Locate the cell with the specified text and output its [X, Y] center coordinate. 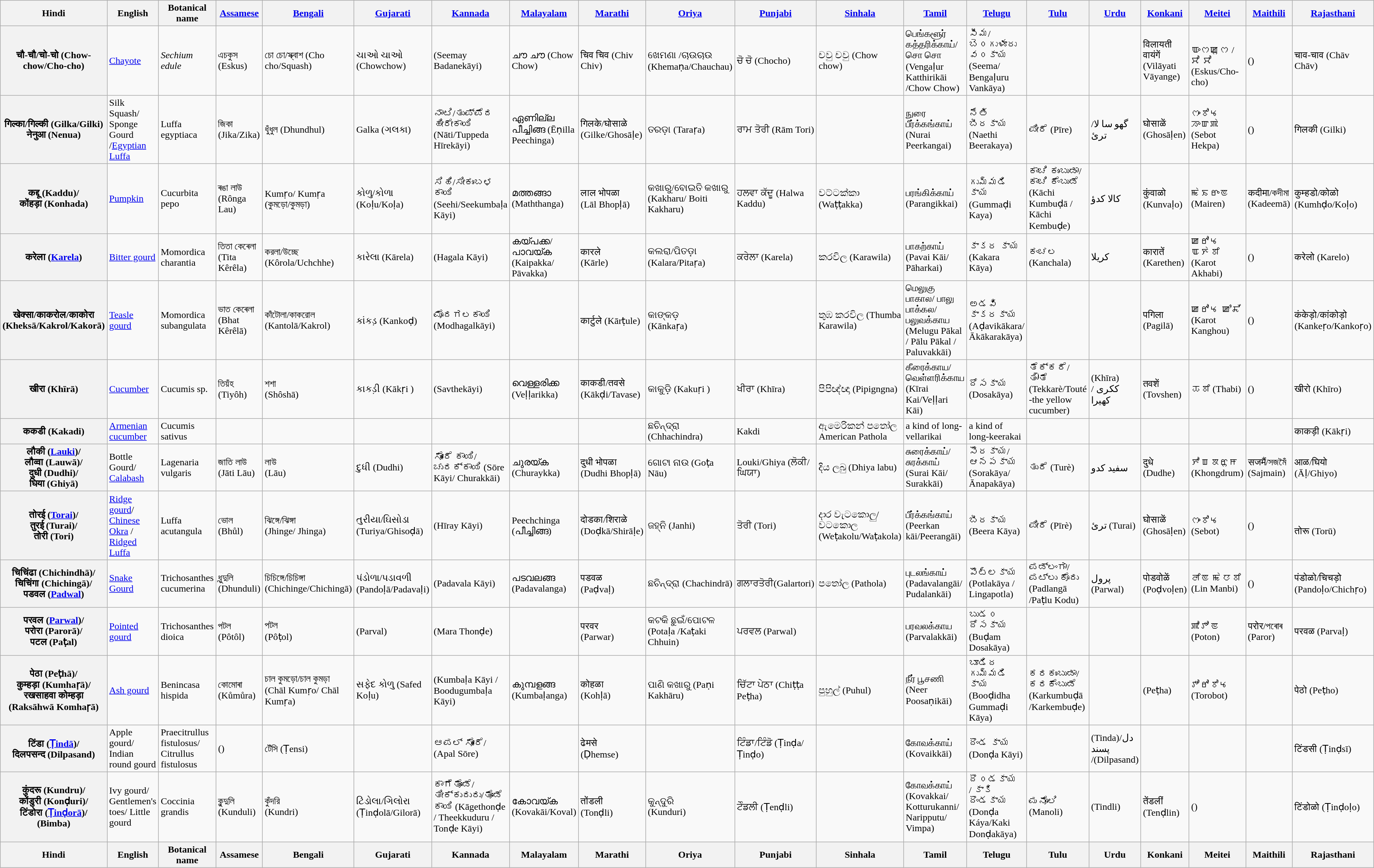
ধুন্দুলি(Dhunduli) [239, 584]
(Padavala Kāyi) [471, 584]
నేతి బీరకాయ (Naethi Beerakaya) [997, 129]
ଛଚିନ୍ଦ୍ରା(Chhachindra) [690, 431]
পটল(Pôṭol) [308, 631]
চো চো/স্ক্বাশ (Cho cho/Squash) [308, 61]
நீர் பூசணி (Neer Poosaṇikāi) [935, 690]
ਕਰੇਲਾ (Karela) [776, 257]
চিচিঙ্গে/চিচিঙ্গা(Chichinge/Chichingā) [308, 584]
Pumpkin [133, 198]
કાકડ઼ી (Kākṛi ) [393, 389]
खीरा (Khīrā) [54, 389]
Chayote [133, 61]
കോവയ്ക (Kovakāi/Koval) [544, 807]
પંડોળા/પડાવળી (Pandoḷā/Padavaḷi) [393, 584]
સફેદ કોળુ (Safed Koḷu) [393, 690]
କାକୁଡ଼ି (Kakuṛi ) [690, 389]
پرول (Parwal) [1115, 584]
कुम्हडो/कोळो (Kumhḍo/Koḷo) [1333, 198]
କଖାରୁ/ବୋଇତି କଖାରୁ (Kakharu/ Boiti Kakharu) [690, 198]
पोडवोळें (Poḍvoḷen) [1165, 584]
टिंडा (Ṭindā)/दिलपसन्द (Dilpasand) [54, 748]
കയ്പക്ക/പാവയ്ക (Kaipakka/ Pāvakka) [544, 257]
Ivy gourd/ Gentlemen's toes/ Little gourd [133, 807]
કારેલા (Kārela) [393, 257]
Ash gourd [133, 690]
खेेक्सा/काकरोल/काकोरा (Kheksā/Kakrol/Kakorā) [54, 320]
Peechchinga (പീച്ചിങ്ങ) [544, 525]
दुधी भोपळा(Dudhi Bhopḷā) [612, 467]
गिलकी (Gilki) [1333, 129]
පතෝල (Pathola) [860, 584]
ಮೊದಗಲಕಾಯಿ (Modhagalkāyi) [471, 320]
Louki/Ghiya (ਲੋਕੀ/ਘਿਯਾ) [776, 467]
ꯇꯣꯔꯣꯕꯣꯠ (Torobot) [1217, 690]
ಮನೊಲಿ (Manoli) [1058, 807]
පුහුල් (Puhul) [860, 690]
பெங்களூர் கத்தரிக்காய்/சொ சொ (Vengaḷur Katthirikāi /Chow Chow) [935, 61]
खीरो (Khīro) [1333, 389]
লাউ(Lāu) [308, 467]
Kakdi [776, 431]
(Parval) [393, 631]
ꯄꯣꯇꯣꯟ (Poton) [1217, 631]
ترئ (Turai) [1115, 525]
टिंडोळो (Ṭinḍoḷo) [1333, 807]
चिचिंढा (Chichindhā)/चिचिंगा (Chichingā)/पडवल (Padwal) [54, 584]
ꯀꯔꯣꯠ ꯑꯈꯥꯕꯤ (Karot Akhabi) [1217, 257]
आळ/घियो (Āḷ/Ghiyo) [1333, 467]
ਟੇੰਡਲੀ (Ṭenḍli) [776, 807]
कारले(Kārle) [612, 257]
ટિંડોલા/ગિલોરા (Ṭinḍolā/Gilorā) [393, 807]
Cucurbita pepo [187, 198]
Teasle gourd [133, 320]
Praecitrullus fistulosus/ Citrullus fistulosus [187, 748]
Bitter gourd [133, 257]
ಸೋರೆ ಕಾಯಿ/ ಚುರಕ್ಕಾಯಿ (Sōre Kāyi/ Churakkāi) [471, 467]
ಆಪಲ್ ಸೋರೆ/(Apal Sōre) [471, 748]
कद्दू (Kaddu)/कोंहड़ा (Konhada) [54, 198]
பாகற்காய் (Pavai Kāi/ Pāharkai) [935, 257]
জিকা (Jika/Zika) [239, 129]
பரவலக்காய (Parvalakkāi) [935, 631]
ಪೀರೆ (Pīrè) [1058, 525]
பரங்கிக்காய் (Parangikkai) [935, 198]
ଜହ୍ନି (Janhi) [690, 525]
Trichosanthes cucumerina [187, 584]
Lagenaria vulgaris [187, 467]
ਤੋਰੀ (Tori) [776, 525]
දිය ලබු (Dhiya labu) [860, 467]
परोर/পৰোৰ (Paror) [1269, 631]
ਪਰਵਲ (Parwal) [776, 631]
ਟਿੰਡਾ/ਟਿੰਡੋ (Ṭinḍa/Ṭinḍo) [776, 748]
ಕರಕುಂಬುಡಾ/ಕರಕೆಂಬುಡೆ (Karkumbuḍā /Karkembuḍe) [1058, 690]
କଟକି ଛୁଇଁ/ପୋଟଳ (Potaḷa /Kaṭaki Chhuin) [690, 631]
బుడ౦ దోసకాయ (Buḍam Dosakāya) [997, 631]
कार्टुले (Kārṭule) [612, 320]
ನಾಟಿ/ತುಪ್ಪೆದ ಹೀರೇಕಾಯಿ (Nāti/Tuppeda Hīrekāyi) [471, 129]
लौकी (Lauki)/लौव्वा (Lauwā)/दुधी (Dudhi)/घिया (Ghiyā) [54, 467]
ꯁꯦꯕꯣꯠ (Sebot) [1217, 525]
परवळ (Parvaḷ) [1333, 631]
ಪೀರೆ (Pīre) [1058, 129]
Luffa egyptiaca [187, 129]
گهو سا لا/ترئ [1115, 129]
كريلا [1115, 257]
Armenian cucumber [133, 431]
কুঁদরি(Kundri) [308, 807]
(Hagala Kāyi) [471, 257]
(Tinda)/دل پسند /(Dilpasand) [1115, 748]
ಕಂಚಲ (Kanchala) [1058, 257]
কোমোৰা(Kůmůra) [239, 690]
દુધી (Dudhi) [393, 467]
कोहळा(Kohḷā) [612, 690]
कारातें (Karethen) [1165, 257]
তিয়ঁহ(Tiyôh) [239, 389]
ꯂꯤꯟ ꯃꯥꯅꯕꯤ (Lin Manbi) [1217, 584]
पडवळ(Paḍvaḷ) [612, 584]
പടവലങ്ങ (Padavalanga) [544, 584]
करेलो (Karelo) [1333, 257]
(Seemay Badanekāyi) [471, 61]
a kind of long-keerakai [997, 431]
ꯁꯦꯕꯣꯠ ꯍꯦꯛꯄꯥ (Sebot Hekpa) [1217, 129]
কুন্দুলি(Kunduli) [239, 807]
సీమ/బె౦గుళూరు వ౦కాయ (Seema/ Bengaḷuru Vankāya) [997, 61]
മത്തങ്ങാ (Maththanga) [544, 198]
Snake Gourd [133, 584]
கோவக்காய் (Kovakkai/ Kotturukanni/ Naripputu/ Vimpa) [935, 807]
ಪಡ್ಲಂಗಾ/ಪಟ್ಲು ಕೊದು (Padlangā /Paṭlu Kodu) [1058, 584]
कुंवाळो (Kunvaḷo) [1165, 198]
तेंडलीं (Tenḍlin) [1165, 807]
परवर(Parwar) [612, 631]
Bottle Gourd/ Calabash [133, 467]
சுரைக்காய்/சுரக்காய் (Surai Kāi/ Surakkāi) [935, 467]
(Kumbaḷa Kāyi / Boodugumbaḷa Kāyi) [471, 690]
(Peṭha) [1165, 690]
ತೆಕ್ಕರೆ/ ತೌತೆ (Tekkarè/Touté -the yellow cucumber) [1058, 389]
टिंडसी (Ṭinḍsī) [1333, 748]
Silk Squash/ Sponge Gourd /Egyptian Luffa [133, 129]
तवशें (Tovshen) [1165, 389]
நுரை பீர்க்கங்காய் (Nurai Peerkangai) [935, 129]
ভাত কেৰেলা (Bhat Kêrêlā) [239, 320]
ਚੋ ਚੋ (Chocho) [776, 61]
करेला (Karela) [54, 257]
कदीमा/কদীমা (Kadeemā) [1269, 198]
ꯑꯦꯁꯀꯨꯁ /ꯆꯣ ꯆꯣ (Eskus/Cho-cho) [1217, 61]
كالا كدؤ [1115, 198]
लाल भोपळा(Lāl Bhopḷā) [612, 198]
വെള്ളരിക്ക (Veḷḷarikka) [544, 389]
ચાઓ ચાઓ (Chowchow) [393, 61]
سفيد كدو [1115, 467]
ধুঁধুল (Dhundhul) [308, 129]
ଗୋଟା ନାଉ (Goṭa Nāu) [690, 467]
कुंदरू (Kundru)/कोंडुरी (Konḍuri)/टिंडोरा (Ṭinḍorā)/(Bimba) [54, 807]
(Mara Thonḍe) [471, 631]
चौ-चौ/चो-चो (Chow-chow/Cho-cho) [54, 61]
ಕಾಚಿ ಕುಂಬುಡಾ/ ಕಾಚಿ ಕೆಂಬುಡೆ (Kāchi Kumbuḍā / Kāchi Kembuḍe) [1058, 198]
କାଙ୍କଡ଼(Kānkaṛa) [690, 320]
Galka (ગલકા) [393, 129]
ਗਲਾਰਤੋਰੀ(Galartori) [776, 584]
पेठो (Peṭho) [1333, 690]
ꯃꯥꯏꯔꯦꯟ (Mairen) [1217, 198]
पंडोळो/चिचड़ो (Pandoḷo/Chichṛo) [1333, 584]
బీరకాయ(Beera Kāya) [997, 525]
කරවිල (Karawila) [860, 257]
ਚਿੱਟਾ ਪੇਠਾ (Chiṭṭa Peṭha) [776, 690]
गिलके/घोसाळे(Gilke/Ghosāḷe) [612, 129]
ꯊꯕꯤ (Thabi) [1217, 389]
କୁନ୍ଦୁରି (Kunduri) [690, 807]
ಸಿಹಿ/ಸೀಕುಂಬಳ ಕಾಯಿ (Seehi/Seekumbaḷa Kāyi) [471, 198]
ঝিঙ্গে/ঝিঙ্গা(Jhinge/ Jhinga) [308, 525]
Trichosanthes dioica [187, 631]
विलायती वायंगें (Vilāyati Vāyange) [1165, 61]
കുമ്പളങ്ങ (Kumbaḷanga) [544, 690]
a kind of long-vellarikai [935, 431]
సొరకాయ/ఆనపకాయ (Sorakāya/Ānapakāya) [997, 467]
Apple gourd/ Indian round gourd [133, 748]
কাঁটোলা/কাকরোল (Kantolā/Kakrol) [308, 320]
ਹਲਵਾ ਕੱਦੂ (Halwa Kaddu) [776, 198]
పొట్లకాయ(Potlakāya / Lingapotla) [997, 584]
மெலுகு பாகால/ பாலு பாக்கல/ பலுவக்காய (Melugu Pākal / Pālu Pākal / Paluvakkāi) [935, 320]
કાંકડ઼ (Kankoḍ) [393, 320]
గుమ్మడి కాయ (Gummaḍi Kaya) [997, 198]
তিতা কেৰেলা(Tita Kêrêla) [239, 257]
Momordica subangulata [187, 320]
Kumṛo/ Kumṛa(কুমড়ো/কুমড়া) [308, 198]
টেঁসি (Ṭensi) [308, 748]
కాకర కాయ (Kakara Kāya) [997, 257]
దోసకాయ (Dosakāya) [997, 389]
ꯀꯔꯣꯠ ꯀꯪꯘꯧ (Karot Kanghou) [1217, 320]
चिव चिव (Chiv Chiv) [612, 61]
(Hīray Kāyi) [471, 525]
ତରଡ଼ା (Taraṛa) [690, 129]
கோவக்காய் (Kovaikkāi) [935, 748]
चाव-चाव (Chāv Chāv) [1333, 61]
பீர்க்கங்காய் (Peerkan kāi/Peerangāi) [935, 525]
Ridge gourd/ Chinese Okra / Ridged Luffa [133, 525]
Coccinia grandis [187, 807]
ढेमसे(Ḍhemse) [612, 748]
ഏണില്ല പീച്ചിങ്ങ (Ēṇilla Peechinga) [544, 129]
චවු චවු (Chow chow) [860, 61]
परवल (Parwal)/परोरा (Parorā)/पटल (Paṭal) [54, 631]
దొండ కాయ(Donḍa Kāyi) [997, 748]
काकडी/तवसे(Kākḍi/Tavase) [612, 389]
दोडका/शिराळे(Doḍkā/Shirāḷe) [612, 525]
Momordica charantia [187, 257]
ৰঙা লাউ(Rônga Lau) [239, 198]
(Savthekāyi) [471, 389]
Cucumis sativus [187, 431]
জাতি লাউ (Jāti Lāu) [239, 467]
ভোল(Bhůl) [239, 525]
ककडी (Kakadi) [54, 431]
पगिला (Pagilā) [1165, 320]
ਖੀਰਾ (Khīra) [776, 389]
Sechium edule [187, 61]
கீரைக்காய/வெள்ளரிக்காய (Kīrai Kai/Veḷḷari Kāi) [935, 389]
तोरू (Torū) [1333, 525]
চাল কুমড়ো/চাল কুমড়া(Chāl Kumṛo/ Chāl Kumṛa) [308, 690]
শশা(Shôshā) [308, 389]
ପାଣି କଖାରୁ (Paṇi Kakhāru) [690, 690]
Cucumis sp. [187, 389]
ଛଚିନ୍ଦ୍ରା (Chachindrā) [690, 584]
તુરીયા/ઘિસોડા (Turiya/Ghisoḍā) [393, 525]
అడవి కాకరకాయ(Aḍavikākara/Ākākarakāya) [997, 320]
Luffa acutangula [187, 525]
পটল(Pôtôl) [239, 631]
করলা/উচ্ছে(Kôrola/Uchchhe) [308, 257]
පිපිඥ්ඥා (Pipigngna) [860, 389]
ਰਾਮ ਤੋਰੀ (Rām Tori) [776, 129]
सजमैं/সজমৈঁ (Sajmain) [1269, 467]
କଲରା/ପିତଡ଼ା (Kalara/Pitaṛa) [690, 257]
तोंडली(Tonḍli) [612, 807]
ଖେମଣା /ଚାଉଚାଉ (Khemaṇa/Chauchau) [690, 61]
तोरई (Torai)/तुरई (Turai)/तोरी (Tori) [54, 525]
कंकेड़ो/कांकोड़ो (Kankeṛo/Kankoṛo) [1333, 320]
पेठा (Peṭhā)/कुम्हड़ा (Kumhaṛā)/रखसाहवा कोम्हड़ा (Raksāhwā Komhaṛā) [54, 690]
गिल्का/गिल्की (Gilka/Gilki) नेनुआ (Nenua) [54, 129]
(Khīra) ككرى / كهيرا [1115, 389]
ചൗ ചൗ (Chow Chow) [544, 61]
బూడిద గుమ్మడి కాయ(Booḍidha Gummaḍi Kāya) [997, 690]
Pointed gourd [133, 631]
दुधे (Dudhe) [1165, 467]
దొ౦డకాయ/ కాకి దొండకాయ (Donḍa Káya/Kaki Donḍakāya) [997, 807]
(Tindli) [1115, 807]
ಕಾಗೆತೊಂಡೆ/ತೀಕ್ಕುದುರು/ತೊಂಡೆ ಕಾಯಿ (Kāgethonḍe / Theekkuduru / Tonḍe Kāyi) [471, 807]
કોળુ/કોળા (Koḷu/Koḷa) [393, 198]
ചുരയ്ക (Churaykka) [544, 467]
ತುರೆ (Turè) [1058, 467]
වට්ටක්කා (Waṭṭakka) [860, 198]
Cucumber [133, 389]
ඇමෙරිකන් පතෝල American Pathola [860, 431]
තුඹ කරවිල (Thumba Karawila) [860, 320]
புடலங்காய் (Padavalangāi/ Pudalankāi) [935, 584]
දාර වැටකොලු/වටකොල (Weṭakolu/Waṭakola) [860, 525]
काकड़ी (Kākṛi) [1333, 431]
ꯈꯣꯡꯗꯔꯨꯝ (Khongdrum) [1217, 467]
এচকুস (Eskus) [239, 61]
Benincasa hispida [187, 690]
